Capture the cell that displays the provided text and extract its (x, y) central coordinate. 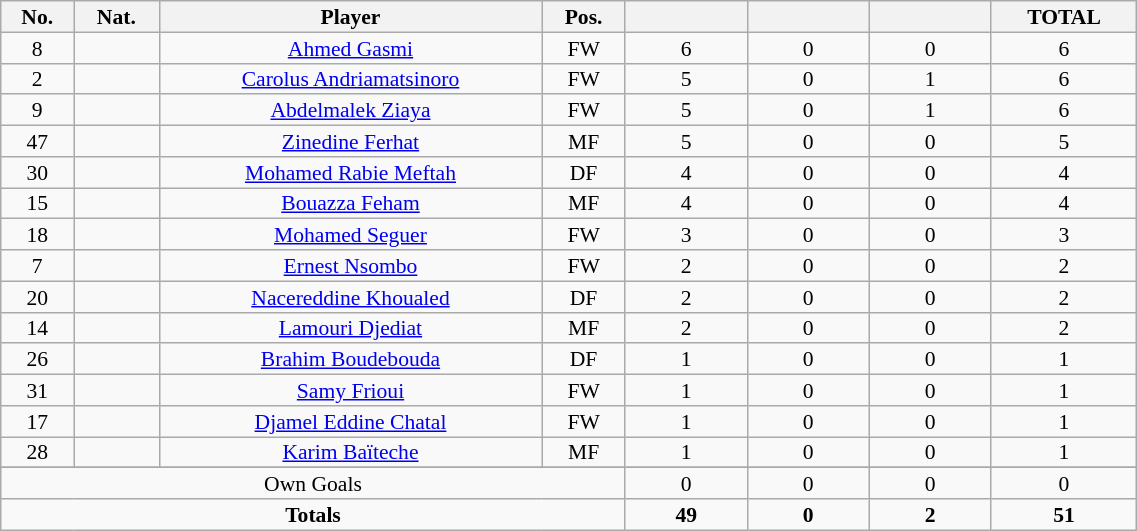
Carolus Andriamatsinoro (350, 78)
Ernest Nsombo (350, 266)
Mohamed Rabie Meftah (350, 172)
Brahim Boudebouda (350, 360)
26 (38, 360)
Abdelmalek Ziaya (350, 110)
Own Goals (313, 484)
28 (38, 452)
7 (38, 266)
20 (38, 296)
31 (38, 390)
TOTAL (1064, 16)
Nacereddine Khoualed (350, 296)
15 (38, 204)
Totals (313, 514)
17 (38, 422)
9 (38, 110)
Mohamed Seguer (350, 234)
Lamouri Djediat (350, 328)
Zinedine Ferhat (350, 142)
8 (38, 48)
Samy Frioui (350, 390)
No. (38, 16)
18 (38, 234)
Ahmed Gasmi (350, 48)
Karim Baïteche (350, 452)
Pos. (584, 16)
49 (686, 514)
51 (1064, 514)
Bouazza Feham (350, 204)
Player (350, 16)
Nat. (116, 16)
30 (38, 172)
47 (38, 142)
Djamel Eddine Chatal (350, 422)
14 (38, 328)
